From the cell containing the given text, extract its center point as (x, y) coordinate. 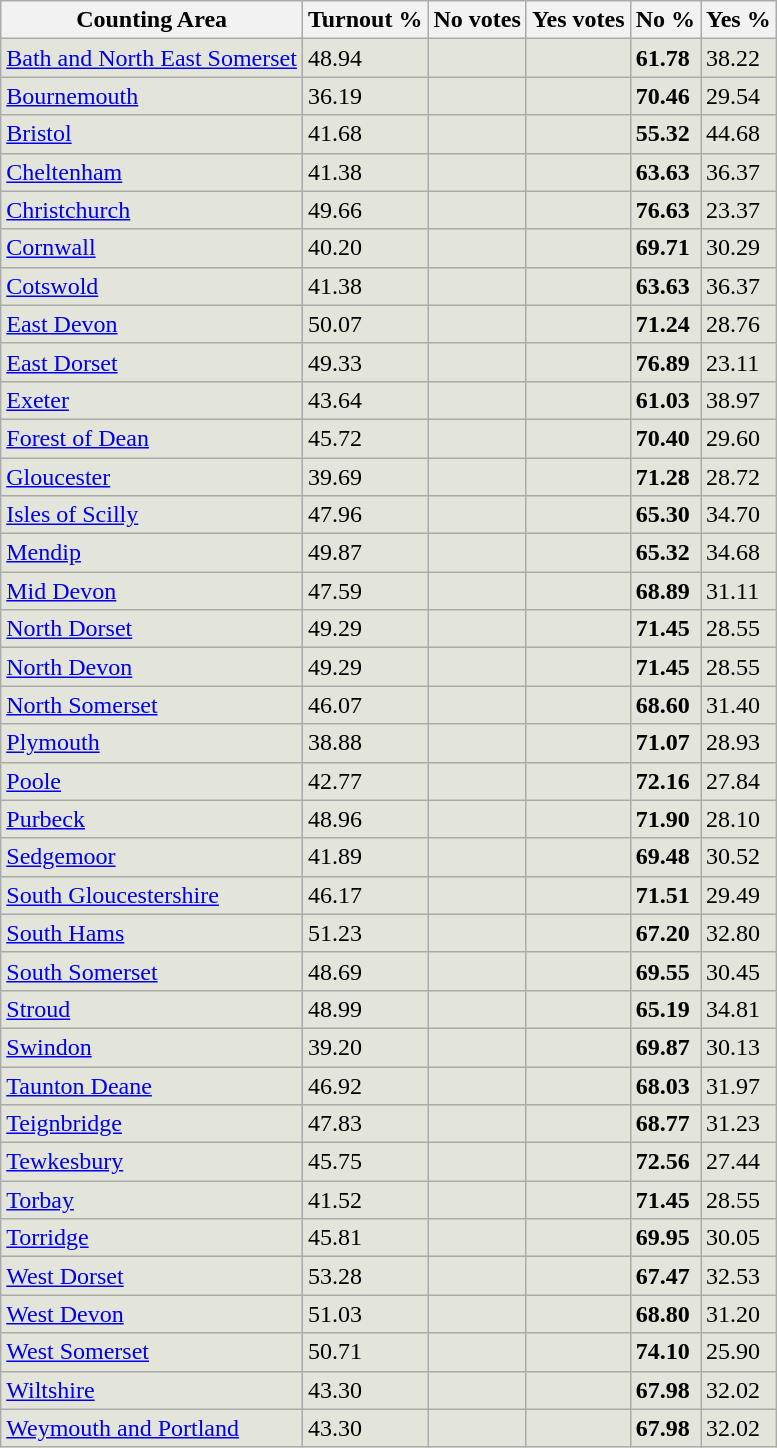
45.75 (365, 1162)
Torridge (152, 1238)
46.92 (365, 1085)
29.54 (738, 96)
53.28 (365, 1276)
Isles of Scilly (152, 515)
71.28 (665, 477)
72.56 (665, 1162)
Stroud (152, 1009)
North Somerset (152, 705)
50.07 (365, 324)
Cornwall (152, 248)
Cotswold (152, 286)
Plymouth (152, 743)
39.69 (365, 477)
South Hams (152, 933)
Bath and North East Somerset (152, 58)
70.40 (665, 438)
69.55 (665, 971)
51.03 (365, 1314)
41.52 (365, 1200)
Christchurch (152, 210)
71.24 (665, 324)
30.45 (738, 971)
30.05 (738, 1238)
42.77 (365, 781)
71.07 (665, 743)
Sedgemoor (152, 857)
49.33 (365, 362)
Swindon (152, 1047)
68.89 (665, 591)
61.78 (665, 58)
West Somerset (152, 1352)
41.68 (365, 134)
Bristol (152, 134)
45.81 (365, 1238)
Weymouth and Portland (152, 1428)
Cheltenham (152, 172)
55.32 (665, 134)
47.59 (365, 591)
South Gloucestershire (152, 895)
31.23 (738, 1124)
Mid Devon (152, 591)
Gloucester (152, 477)
47.83 (365, 1124)
23.37 (738, 210)
67.20 (665, 933)
Taunton Deane (152, 1085)
72.16 (665, 781)
30.52 (738, 857)
30.13 (738, 1047)
48.96 (365, 819)
West Dorset (152, 1276)
68.77 (665, 1124)
Poole (152, 781)
67.47 (665, 1276)
East Devon (152, 324)
Yes votes (578, 20)
49.66 (365, 210)
65.19 (665, 1009)
46.07 (365, 705)
27.44 (738, 1162)
Bournemouth (152, 96)
38.88 (365, 743)
East Dorset (152, 362)
28.10 (738, 819)
44.68 (738, 134)
31.40 (738, 705)
Counting Area (152, 20)
25.90 (738, 1352)
50.71 (365, 1352)
Torbay (152, 1200)
28.93 (738, 743)
34.81 (738, 1009)
71.51 (665, 895)
48.99 (365, 1009)
68.03 (665, 1085)
65.32 (665, 553)
28.76 (738, 324)
Turnout % (365, 20)
41.89 (365, 857)
No votes (477, 20)
47.96 (365, 515)
32.53 (738, 1276)
No % (665, 20)
29.49 (738, 895)
29.60 (738, 438)
76.89 (665, 362)
69.71 (665, 248)
West Devon (152, 1314)
46.17 (365, 895)
68.60 (665, 705)
North Devon (152, 667)
71.90 (665, 819)
43.64 (365, 400)
40.20 (365, 248)
North Dorset (152, 629)
Exeter (152, 400)
61.03 (665, 400)
76.63 (665, 210)
49.87 (365, 553)
68.80 (665, 1314)
69.48 (665, 857)
28.72 (738, 477)
Mendip (152, 553)
32.80 (738, 933)
Wiltshire (152, 1390)
Purbeck (152, 819)
45.72 (365, 438)
31.97 (738, 1085)
48.69 (365, 971)
31.11 (738, 591)
Forest of Dean (152, 438)
38.22 (738, 58)
48.94 (365, 58)
30.29 (738, 248)
31.20 (738, 1314)
Yes % (738, 20)
69.87 (665, 1047)
65.30 (665, 515)
38.97 (738, 400)
34.70 (738, 515)
27.84 (738, 781)
70.46 (665, 96)
69.95 (665, 1238)
51.23 (365, 933)
South Somerset (152, 971)
74.10 (665, 1352)
Teignbridge (152, 1124)
34.68 (738, 553)
39.20 (365, 1047)
Tewkesbury (152, 1162)
36.19 (365, 96)
23.11 (738, 362)
